Identify which cell holds the provided text, then report its [x, y] central coordinate. 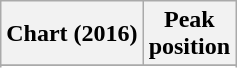
Chart (2016) [72, 34]
Peak position [189, 34]
